Search for the cell housing the specified text and yield its (x, y) center coordinate. 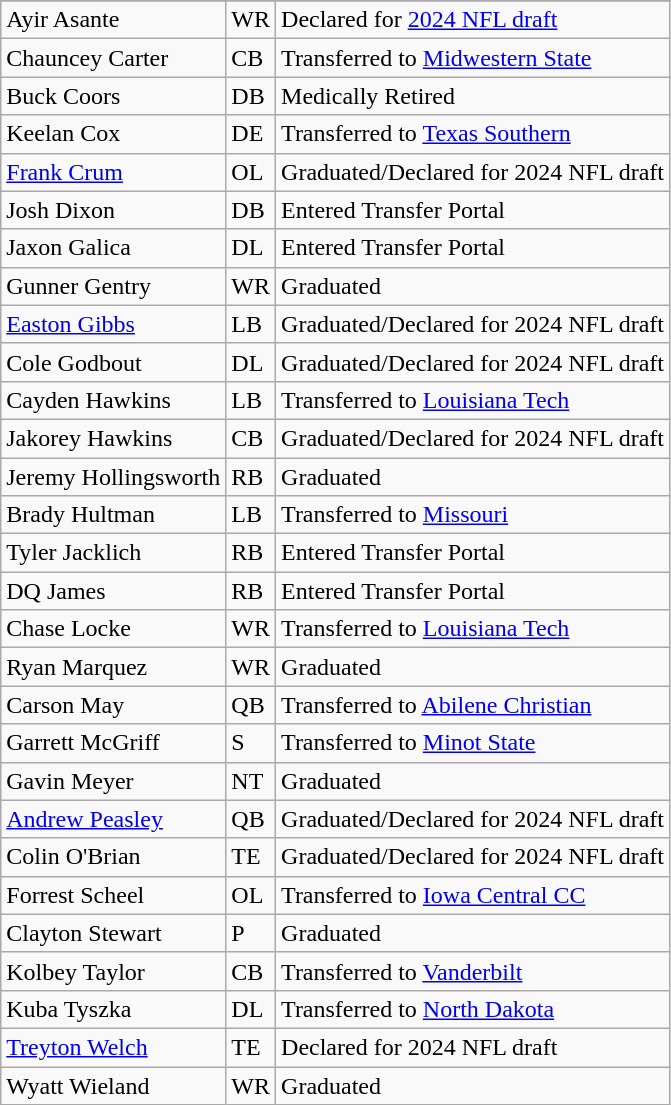
P (251, 933)
Easton Gibbs (114, 324)
Cole Godbout (114, 362)
Medically Retired (473, 96)
Transferred to Midwestern State (473, 58)
Forrest Scheel (114, 895)
Transferred to Iowa Central CC (473, 895)
Ryan Marquez (114, 667)
Josh Dixon (114, 210)
Frank Crum (114, 172)
Gunner Gentry (114, 286)
Cayden Hawkins (114, 400)
Keelan Cox (114, 134)
Clayton Stewart (114, 933)
Chase Locke (114, 629)
Transferred to North Dakota (473, 1009)
Brady Hultman (114, 515)
Jaxon Galica (114, 248)
Transferred to Minot State (473, 743)
Carson May (114, 705)
Kuba Tyszka (114, 1009)
Transferred to Vanderbilt (473, 971)
Buck Coors (114, 96)
Transferred to Abilene Christian (473, 705)
DE (251, 134)
Kolbey Taylor (114, 971)
Transferred to Texas Southern (473, 134)
NT (251, 781)
S (251, 743)
Andrew Peasley (114, 819)
Jeremy Hollingsworth (114, 477)
Gavin Meyer (114, 781)
DQ James (114, 591)
Transferred to Missouri (473, 515)
Tyler Jacklich (114, 553)
Chauncey Carter (114, 58)
Jakorey Hawkins (114, 438)
Wyatt Wieland (114, 1085)
Garrett McGriff (114, 743)
Treyton Welch (114, 1047)
Colin O'Brian (114, 857)
Ayir Asante (114, 20)
